From the cell containing the given text, extract its center point as [x, y] coordinate. 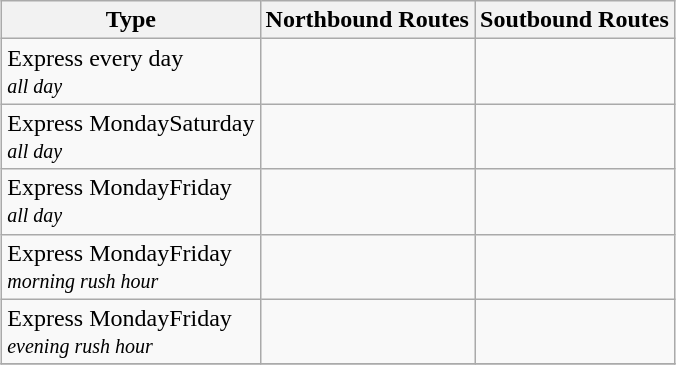
Express every dayall day [131, 72]
Express MondayFridayall day [131, 202]
Soutbound Routes [574, 20]
Northbound Routes [367, 20]
Type [131, 20]
Express MondaySaturdayall day [131, 136]
Express MondayFridayevening rush hour [131, 332]
Express MondayFridaymorning rush hour [131, 266]
